Detect which cell encompasses the target text, then output its [X, Y] center coordinate. 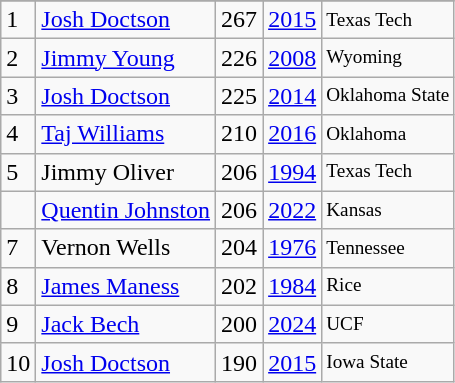
Tennessee [388, 248]
190 [240, 362]
7 [18, 248]
Jimmy Young [126, 58]
8 [18, 286]
Jack Bech [126, 324]
9 [18, 324]
202 [240, 286]
Kansas [388, 210]
3 [18, 96]
225 [240, 96]
Vernon Wells [126, 248]
Quentin Johnston [126, 210]
2014 [292, 96]
2008 [292, 58]
Rice [388, 286]
200 [240, 324]
10 [18, 362]
Jimmy Oliver [126, 172]
Taj Williams [126, 134]
1994 [292, 172]
4 [18, 134]
1976 [292, 248]
Oklahoma [388, 134]
Iowa State [388, 362]
Wyoming [388, 58]
2 [18, 58]
5 [18, 172]
2024 [292, 324]
2016 [292, 134]
226 [240, 58]
1984 [292, 286]
James Maness [126, 286]
210 [240, 134]
2022 [292, 210]
204 [240, 248]
Oklahoma State [388, 96]
UCF [388, 324]
267 [240, 20]
1 [18, 20]
